Output the (x, y) coordinate of the center of the cell containing the given text.  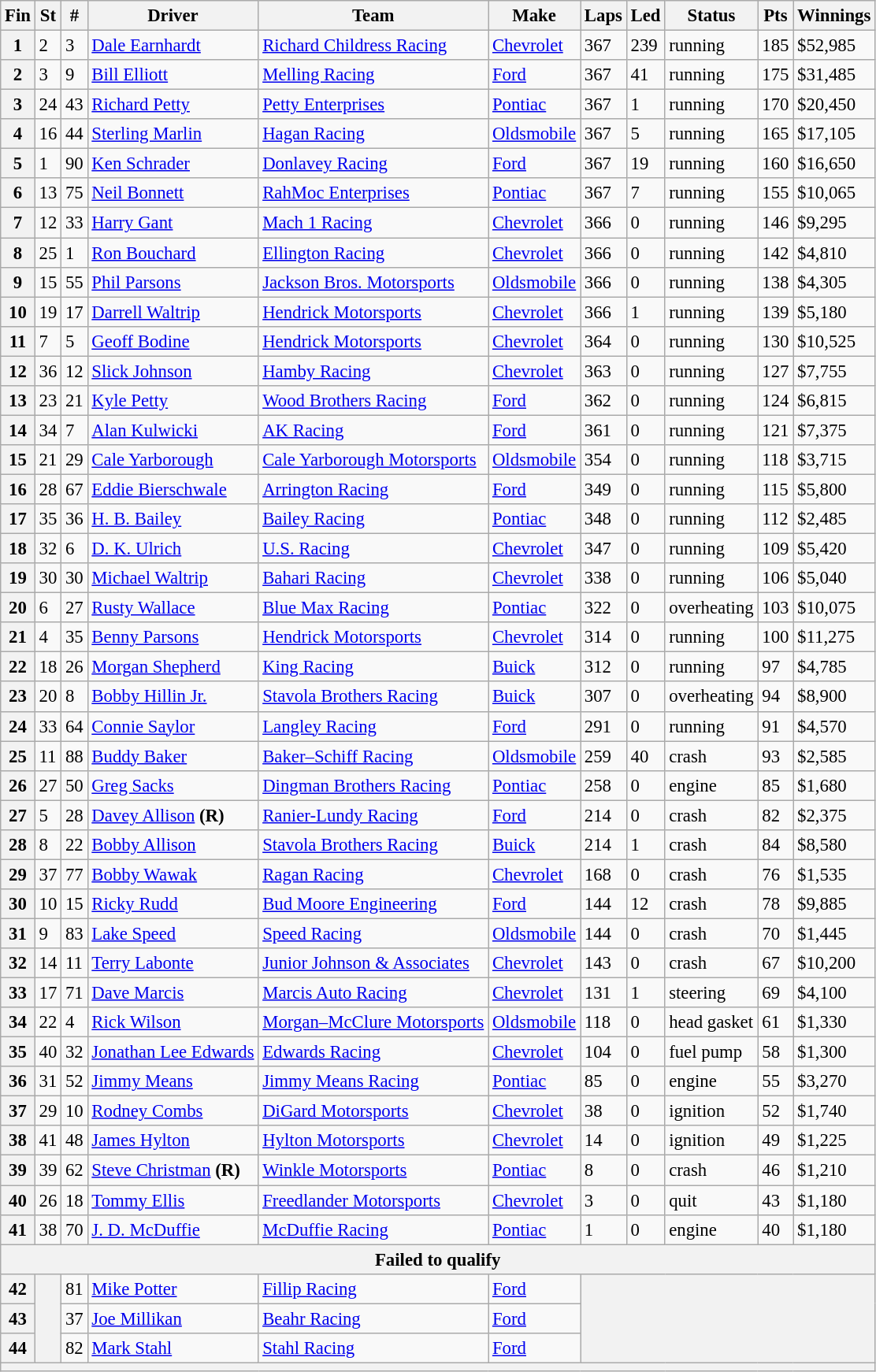
104 (603, 1052)
$2,585 (834, 756)
St (47, 16)
$9,885 (834, 904)
J. D. McDuffie (173, 1229)
Greg Sacks (173, 785)
Bobby Hillin Jr. (173, 697)
$1,330 (834, 1022)
Neil Bonnett (173, 193)
$10,065 (834, 193)
Ken Schrader (173, 164)
Ricky Rudd (173, 904)
DiGard Motorsports (373, 1111)
$5,800 (834, 489)
170 (775, 105)
$7,375 (834, 430)
$6,815 (834, 401)
Petty Enterprises (373, 105)
Rick Wilson (173, 1022)
Jackson Bros. Motorsports (373, 282)
Hamby Racing (373, 371)
Make (534, 16)
$1,740 (834, 1111)
121 (775, 430)
97 (775, 667)
347 (603, 549)
364 (603, 341)
109 (775, 549)
Alan Kulwicki (173, 430)
307 (603, 697)
$9,295 (834, 223)
322 (603, 608)
Ranier-Lundy Racing (373, 815)
Beahr Racing (373, 1318)
62 (74, 1170)
314 (603, 637)
Melling Racing (373, 75)
$1,210 (834, 1170)
$5,180 (834, 312)
# (74, 16)
$1,680 (834, 785)
259 (603, 756)
Winnings (834, 16)
Wood Brothers Racing (373, 401)
Bahari Racing (373, 578)
Dingman Brothers Racing (373, 785)
Joe Millikan (173, 1318)
112 (775, 519)
$3,270 (834, 1081)
103 (775, 608)
50 (74, 785)
115 (775, 489)
Freedlander Motorsports (373, 1200)
$10,200 (834, 963)
Team (373, 16)
Cale Yarborough Motorsports (373, 460)
46 (775, 1170)
quit (711, 1200)
Hylton Motorsports (373, 1141)
127 (775, 371)
Phil Parsons (173, 282)
$5,420 (834, 549)
349 (603, 489)
Blue Max Racing (373, 608)
Morgan–McClure Motorsports (373, 1022)
Tommy Ellis (173, 1200)
Edwards Racing (373, 1052)
354 (603, 460)
155 (775, 193)
64 (74, 726)
Bailey Racing (373, 519)
$4,785 (834, 667)
Richard Petty (173, 105)
Laps (603, 16)
$4,810 (834, 253)
362 (603, 401)
291 (603, 726)
Ron Bouchard (173, 253)
42 (18, 1289)
Hagan Racing (373, 134)
James Hylton (173, 1141)
Status (711, 16)
138 (775, 282)
Langley Racing (373, 726)
$4,305 (834, 282)
71 (74, 993)
106 (775, 578)
363 (603, 371)
Stahl Racing (373, 1348)
124 (775, 401)
48 (74, 1141)
130 (775, 341)
$16,650 (834, 164)
$31,485 (834, 75)
Mike Potter (173, 1289)
88 (74, 756)
Ragan Racing (373, 874)
$7,755 (834, 371)
Dale Earnhardt (173, 46)
Jimmy Means (173, 1081)
Driver (173, 16)
$10,075 (834, 608)
$2,485 (834, 519)
49 (775, 1141)
Richard Childress Racing (373, 46)
165 (775, 134)
$11,275 (834, 637)
Rusty Wallace (173, 608)
Lake Speed (173, 933)
168 (603, 874)
81 (74, 1289)
Junior Johnson & Associates (373, 963)
Fillip Racing (373, 1289)
Harry Gant (173, 223)
Michael Waltrip (173, 578)
Geoff Bodine (173, 341)
McDuffie Racing (373, 1229)
Sterling Marlin (173, 134)
Darrell Waltrip (173, 312)
Terry Labonte (173, 963)
77 (74, 874)
$8,900 (834, 697)
338 (603, 578)
$5,040 (834, 578)
Speed Racing (373, 933)
$4,100 (834, 993)
$52,985 (834, 46)
139 (775, 312)
RahMoc Enterprises (373, 193)
131 (603, 993)
Fin (18, 16)
Dave Marcis (173, 993)
Rodney Combs (173, 1111)
160 (775, 164)
Kyle Petty (173, 401)
D. K. Ulrich (173, 549)
75 (74, 193)
175 (775, 75)
AK Racing (373, 430)
Connie Saylor (173, 726)
90 (74, 164)
83 (74, 933)
Steve Christman (R) (173, 1170)
Bobby Allison (173, 845)
Mark Stahl (173, 1348)
$3,715 (834, 460)
head gasket (711, 1022)
Jimmy Means Racing (373, 1081)
69 (775, 993)
Jonathan Lee Edwards (173, 1052)
$1,535 (834, 874)
U.S. Racing (373, 549)
Marcis Auto Racing (373, 993)
Winkle Motorsports (373, 1170)
Benny Parsons (173, 637)
361 (603, 430)
58 (775, 1052)
78 (775, 904)
King Racing (373, 667)
Eddie Bierschwale (173, 489)
185 (775, 46)
258 (603, 785)
Bobby Wawak (173, 874)
Led (646, 16)
146 (775, 223)
Donlavey Racing (373, 164)
Buddy Baker (173, 756)
Bud Moore Engineering (373, 904)
142 (775, 253)
$1,225 (834, 1141)
Ellington Racing (373, 253)
$4,570 (834, 726)
Arrington Racing (373, 489)
$1,300 (834, 1052)
Failed to qualify (438, 1259)
143 (603, 963)
Morgan Shepherd (173, 667)
91 (775, 726)
$8,580 (834, 845)
348 (603, 519)
$1,445 (834, 933)
fuel pump (711, 1052)
Bill Elliott (173, 75)
$20,450 (834, 105)
Mach 1 Racing (373, 223)
Baker–Schiff Racing (373, 756)
94 (775, 697)
93 (775, 756)
76 (775, 874)
239 (646, 46)
312 (603, 667)
Pts (775, 16)
Cale Yarborough (173, 460)
steering (711, 993)
84 (775, 845)
100 (775, 637)
Davey Allison (R) (173, 815)
$17,105 (834, 134)
H. B. Bailey (173, 519)
Slick Johnson (173, 371)
$10,525 (834, 341)
61 (775, 1022)
$2,375 (834, 815)
